Provide the [X, Y] coordinate of the cell's center where the given text is located.  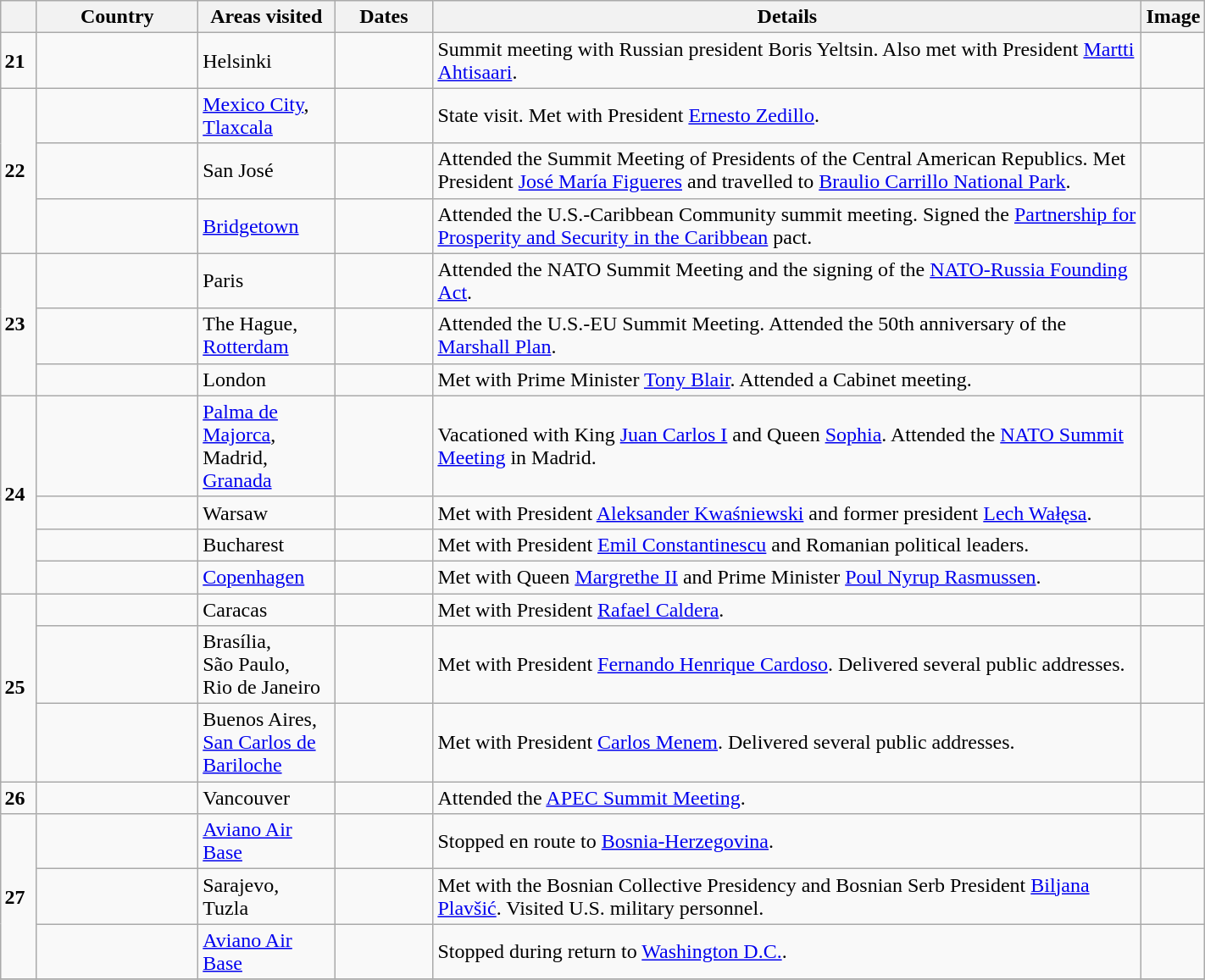
Met with the Bosnian Collective Presidency and Bosnian Serb President Biljana Plavšić. Visited U.S. military personnel. [787, 896]
Caracas [266, 609]
Stopped en route to Bosnia-Herzegovina. [787, 842]
27 [19, 896]
Palma de Majorca,Madrid,Granada [266, 446]
Met with Prime Minister Tony Blair. Attended a Cabinet meeting. [787, 379]
Bucharest [266, 545]
Warsaw [266, 512]
Details [787, 17]
Bridgetown [266, 225]
Met with President Carlos Menem. Delivered several public addresses. [787, 743]
26 [19, 798]
25 [19, 687]
Country [117, 17]
23 [19, 324]
Helsinki [266, 61]
Met with Queen Margrethe II and Prime Minister Poul Nyrup Rasmussen. [787, 577]
Vancouver [266, 798]
24 [19, 495]
Image [1173, 17]
Brasília,São Paulo,Rio de Janeiro [266, 665]
Paris [266, 281]
Areas visited [266, 17]
21 [19, 61]
Vacationed with King Juan Carlos I and Queen Sophia. Attended the NATO Summit Meeting in Madrid. [787, 446]
Mexico City,Tlaxcala [266, 115]
San José [266, 171]
Attended the NATO Summit Meeting and the signing of the NATO-Russia Founding Act. [787, 281]
Dates [384, 17]
State visit. Met with President Ernesto Zedillo. [787, 115]
Attended the U.S.-EU Summit Meeting. Attended the 50th anniversary of the Marshall Plan. [787, 335]
Met with President Fernando Henrique Cardoso. Delivered several public addresses. [787, 665]
The Hague,Rotterdam [266, 335]
Stopped during return to Washington D.C.. [787, 952]
Summit meeting with Russian president Boris Yeltsin. Also met with President Martti Ahtisaari. [787, 61]
Copenhagen [266, 577]
Met with President Emil Constantinescu and Romanian political leaders. [787, 545]
Attended the APEC Summit Meeting. [787, 798]
Buenos Aires,San Carlos de Bariloche [266, 743]
Met with President Aleksander Kwaśniewski and former president Lech Wałęsa. [787, 512]
22 [19, 171]
Attended the U.S.-Caribbean Community summit meeting. Signed the Partnership for Prosperity and Security in the Caribbean pact. [787, 225]
Sarajevo,Tuzla [266, 896]
London [266, 379]
Met with President Rafael Caldera. [787, 609]
